Determine the [x, y] coordinate at the center of the cell enclosing the given text.  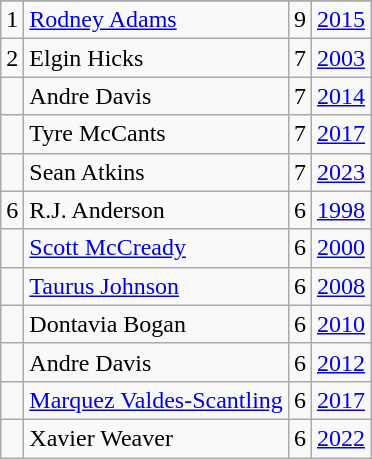
2000 [340, 248]
2008 [340, 286]
R.J. Anderson [156, 210]
Dontavia Bogan [156, 324]
Rodney Adams [156, 20]
Taurus Johnson [156, 286]
Scott McCready [156, 248]
2012 [340, 362]
1 [12, 20]
2023 [340, 172]
2015 [340, 20]
Marquez Valdes-Scantling [156, 400]
2 [12, 58]
Tyre McCants [156, 134]
2022 [340, 438]
9 [300, 20]
Xavier Weaver [156, 438]
2014 [340, 96]
1998 [340, 210]
2003 [340, 58]
Elgin Hicks [156, 58]
Sean Atkins [156, 172]
2010 [340, 324]
